Search for the cell housing the specified text and yield its (X, Y) center coordinate. 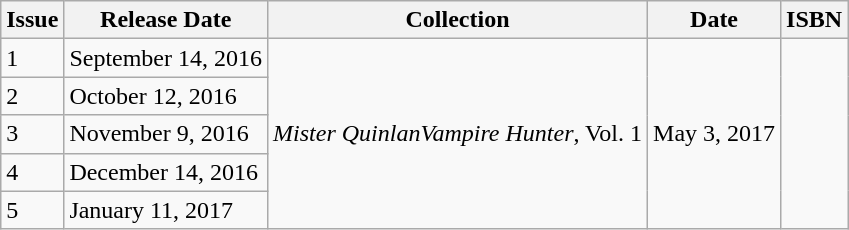
4 (32, 172)
May 3, 2017 (714, 134)
Issue (32, 20)
Release Date (166, 20)
November 9, 2016 (166, 134)
1 (32, 58)
Mister QuinlanVampire Hunter, Vol. 1 (458, 134)
Date (714, 20)
September 14, 2016 (166, 58)
3 (32, 134)
2 (32, 96)
October 12, 2016 (166, 96)
December 14, 2016 (166, 172)
Collection (458, 20)
January 11, 2017 (166, 210)
ISBN (814, 20)
5 (32, 210)
